Return the (x, y) coordinate for the center point of the cell that contains the specified text.  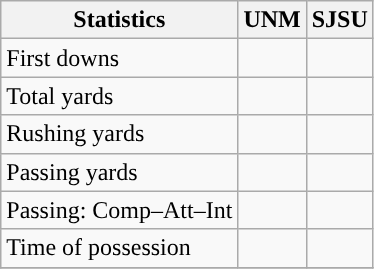
UNM (272, 20)
Total yards (120, 96)
Time of possession (120, 248)
Passing yards (120, 172)
Statistics (120, 20)
Passing: Comp–Att–Int (120, 210)
Rushing yards (120, 134)
SJSU (340, 20)
First downs (120, 58)
